Provide the [X, Y] coordinate of the cell's center where the given text is located.  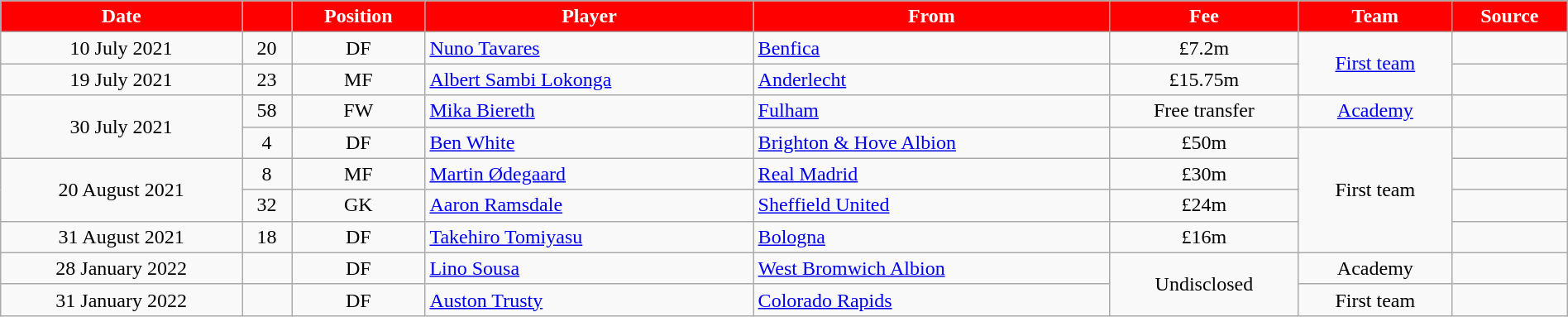
Position [359, 17]
Nuno Tavares [589, 48]
GK [359, 205]
£16m [1204, 237]
Date [122, 17]
Aaron Ramsdale [589, 205]
FW [359, 111]
Source [1509, 17]
Real Madrid [931, 174]
Martin Ødegaard [589, 174]
Undisclosed [1204, 284]
Benfica [931, 48]
23 [266, 79]
West Bromwich Albion [931, 268]
31 August 2021 [122, 237]
£15.75m [1204, 79]
Colorado Rapids [931, 300]
58 [266, 111]
Fee [1204, 17]
Anderlecht [931, 79]
£30m [1204, 174]
Ben White [589, 142]
19 July 2021 [122, 79]
Mika Biereth [589, 111]
20 August 2021 [122, 190]
18 [266, 237]
10 July 2021 [122, 48]
Lino Sousa [589, 268]
28 January 2022 [122, 268]
From [931, 17]
Fulham [931, 111]
Auston Trusty [589, 300]
Free transfer [1204, 111]
Brighton & Hove Albion [931, 142]
4 [266, 142]
Player [589, 17]
£24m [1204, 205]
32 [266, 205]
8 [266, 174]
£50m [1204, 142]
Takehiro Tomiyasu [589, 237]
30 July 2021 [122, 127]
£7.2m [1204, 48]
20 [266, 48]
Sheffield United [931, 205]
31 January 2022 [122, 300]
Team [1374, 17]
Albert Sambi Lokonga [589, 79]
Bologna [931, 237]
